Detect which cell encompasses the target text, then output its (x, y) center coordinate. 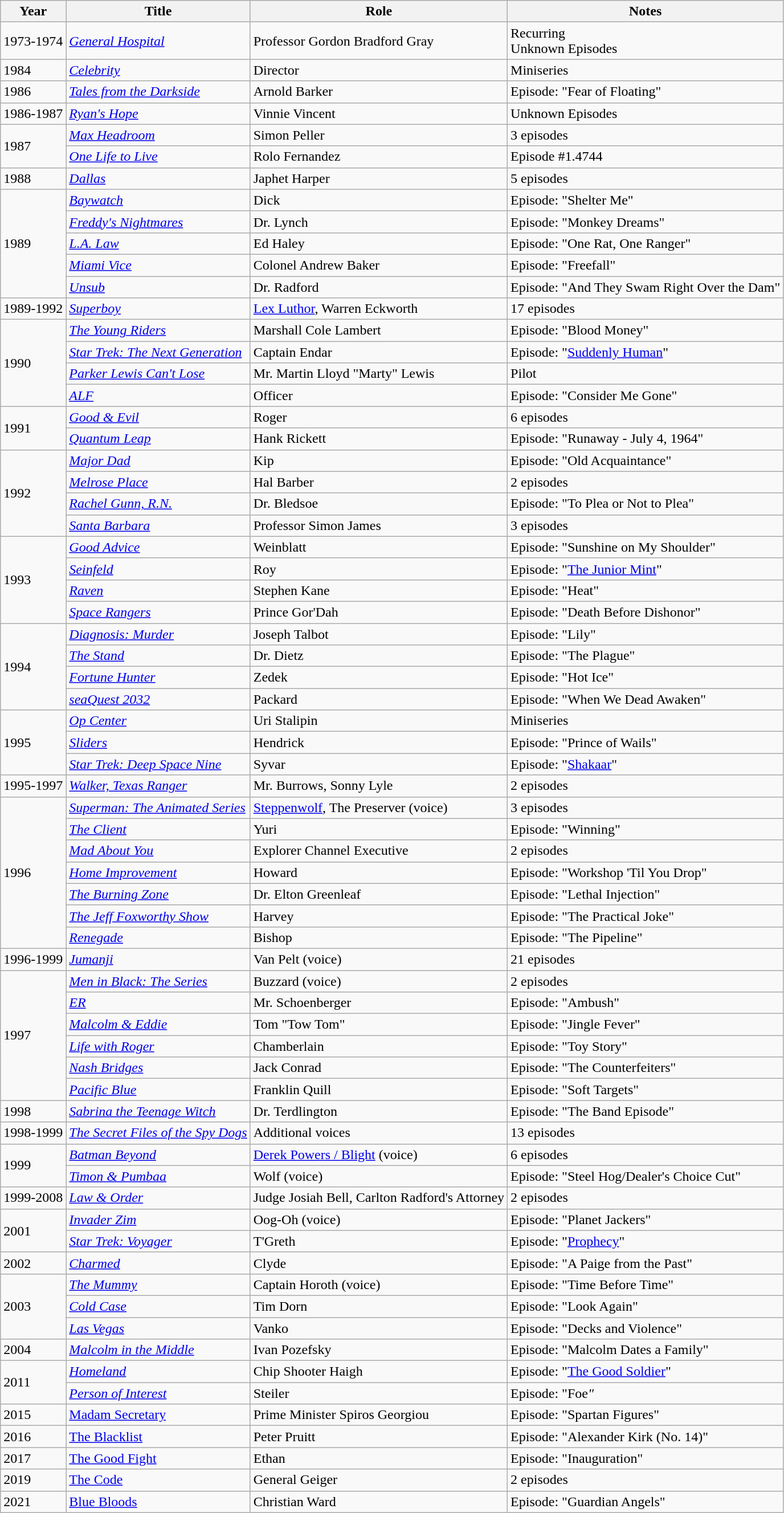
Tom "Tow Tom" (378, 1025)
Episode: "Ambush" (646, 1003)
Peter Pruitt (378, 1437)
Tales from the Darkside (158, 92)
1995 (33, 743)
Mr. Schoenberger (378, 1003)
Rolo Fernandez (378, 157)
Episode: "Malcolm Dates a Family" (646, 1350)
17 episodes (646, 309)
1998 (33, 1111)
Space Rangers (158, 612)
1984 (33, 70)
Miami Vice (158, 265)
Episode: "A Paige from the Past" (646, 1263)
RecurringUnknown Episodes (646, 41)
Dr. Lynch (378, 222)
Weinblatt (378, 547)
Sabrina the Teenage Witch (158, 1111)
Rachel Gunn, R.N. (158, 504)
Director (378, 70)
Malcolm in the Middle (158, 1350)
1986 (33, 92)
Steppenwolf, The Preserver (voice) (378, 808)
Episode: "Alexander Kirk (No. 14)" (646, 1437)
Life with Roger (158, 1046)
Homeland (158, 1372)
Episode: "The Practical Joke" (646, 916)
Episode: "Heat" (646, 590)
General Geiger (378, 1480)
Professor Gordon Bradford Gray (378, 41)
1994 (33, 667)
Diagnosis: Murder (158, 634)
Episode: "Old Acquaintance" (646, 460)
Dr. Dietz (378, 656)
The Burning Zone (158, 894)
Good & Evil (158, 417)
Oog-Oh (voice) (378, 1220)
2015 (33, 1415)
21 episodes (646, 959)
ER (158, 1003)
1997 (33, 1035)
2001 (33, 1230)
Episode: "Prophecy" (646, 1241)
Episode: "Lily" (646, 634)
Episode: "Jingle Fever" (646, 1025)
Role (378, 11)
T'Greth (378, 1241)
Marshall Cole Lambert (378, 331)
Howard (378, 872)
Episode: "Soft Targets" (646, 1090)
1998-1999 (33, 1133)
Superman: The Animated Series (158, 808)
Episode: "Blood Money" (646, 331)
Episode: "The Band Episode" (646, 1111)
2011 (33, 1383)
Episode: "Time Before Time" (646, 1284)
Year (33, 11)
Nash Bridges (158, 1068)
The Secret Files of the Spy Dogs (158, 1133)
Santa Barbara (158, 525)
Ivan Pozefsky (378, 1350)
Steiler (378, 1393)
Malcolm & Eddie (158, 1025)
Judge Josiah Bell, Carlton Radford's Attorney (378, 1198)
Joseph Talbot (378, 634)
Van Pelt (voice) (378, 959)
Stephen Kane (378, 590)
Episode: "Inauguration" (646, 1458)
1992 (33, 493)
Invader Zim (158, 1220)
Ed Haley (378, 243)
Episode: "Lethal Injection" (646, 894)
Episode: "And They Swam Right Over the Dam" (646, 287)
Syvar (378, 764)
Episode: "Foe" (646, 1393)
Episode: "Toy Story" (646, 1046)
1988 (33, 178)
Las Vegas (158, 1328)
Title (158, 11)
Raven (158, 590)
Celebrity (158, 70)
Vanko (378, 1328)
1999-2008 (33, 1198)
2003 (33, 1306)
The Good Fight (158, 1458)
Episode: "Look Again" (646, 1306)
Madam Secretary (158, 1415)
One Life to Live (158, 157)
The Jeff Foxworthy Show (158, 916)
Pilot (646, 374)
The Young Riders (158, 331)
1999 (33, 1165)
Star Trek: The Next Generation (158, 352)
Packard (378, 699)
Hank Rickett (378, 439)
Episode: "Decks and Violence" (646, 1328)
Episode: "Consider Me Gone" (646, 395)
Timon & Pumbaa (158, 1176)
1989-1992 (33, 309)
Hal Barber (378, 482)
1993 (33, 580)
1973-1974 (33, 41)
Melrose Place (158, 482)
Franklin Quill (378, 1090)
Freddy's Nightmares (158, 222)
Episode: "Hot Ice" (646, 678)
seaQuest 2032 (158, 699)
Episode: "The Good Soldier" (646, 1372)
Good Advice (158, 547)
Person of Interest (158, 1393)
2002 (33, 1263)
Episode: "Suddenly Human" (646, 352)
Op Center (158, 721)
1989 (33, 243)
Max Headroom (158, 135)
Zedek (378, 678)
Prince Gor'Dah (378, 612)
Episode: "Guardian Angels" (646, 1502)
Arnold Barker (378, 92)
Episode: "Fear of Floating" (646, 92)
Mr. Burrows, Sonny Lyle (378, 786)
Episode: "Workshop 'Til You Drop" (646, 872)
Kip (378, 460)
1996 (33, 872)
Episode #1.4744 (646, 157)
Mad About You (158, 851)
Episode: "One Rat, One Ranger" (646, 243)
Episode: "The Plague" (646, 656)
Star Trek: Deep Space Nine (158, 764)
The Client (158, 829)
1996-1999 (33, 959)
Dallas (158, 178)
Jumanji (158, 959)
2004 (33, 1350)
Japhet Harper (378, 178)
Pacific Blue (158, 1090)
Episode: "Death Before Dishonor" (646, 612)
The Stand (158, 656)
Episode: "When We Dead Awaken" (646, 699)
1991 (33, 428)
Dr. Bledsoe (378, 504)
Episode: "The Pipeline" (646, 937)
Dr. Terdlington (378, 1111)
Officer (378, 395)
Episode: "Prince of Wails" (646, 743)
Major Dad (158, 460)
Captain Horoth (voice) (378, 1284)
Episode: "Spartan Figures" (646, 1415)
Dr. Radford (378, 287)
Roy (378, 569)
Uri Stalipin (378, 721)
Charmed (158, 1263)
Seinfeld (158, 569)
Professor Simon James (378, 525)
1986-1987 (33, 113)
Dr. Elton Greenleaf (378, 894)
Episode: "Sunshine on My Shoulder" (646, 547)
Home Improvement (158, 872)
Additional voices (378, 1133)
Star Trek: Voyager (158, 1241)
Lex Luthor, Warren Eckworth (378, 309)
Quantum Leap (158, 439)
Blue Bloods (158, 1502)
1995-1997 (33, 786)
General Hospital (158, 41)
Episode: "Freefall" (646, 265)
Tim Dorn (378, 1306)
Renegade (158, 937)
2016 (33, 1437)
Cold Case (158, 1306)
Notes (646, 11)
Episode: "To Plea or Not to Plea" (646, 504)
ALF (158, 395)
Episode: "Steel Hog/Dealer's Choice Cut" (646, 1176)
Parker Lewis Can't Lose (158, 374)
Episode: "Winning" (646, 829)
Unknown Episodes (646, 113)
Sliders (158, 743)
Episode: "Planet Jackers" (646, 1220)
1990 (33, 363)
Unsub (158, 287)
Batman Beyond (158, 1155)
1987 (33, 146)
Episode: "The Counterfeiters" (646, 1068)
Chamberlain (378, 1046)
Hendrick (378, 743)
Bishop (378, 937)
Episode: "Monkey Dreams" (646, 222)
Vinnie Vincent (378, 113)
Fortune Hunter (158, 678)
Simon Peller (378, 135)
Captain Endar (378, 352)
Mr. Martin Lloyd "Marty" Lewis (378, 374)
Dick (378, 200)
Episode: "Shakaar" (646, 764)
Superboy (158, 309)
Baywatch (158, 200)
The Code (158, 1480)
Jack Conrad (378, 1068)
L.A. Law (158, 243)
5 episodes (646, 178)
Derek Powers / Blight (voice) (378, 1155)
Wolf (voice) (378, 1176)
Roger (378, 417)
Christian Ward (378, 1502)
Men in Black: The Series (158, 981)
Colonel Andrew Baker (378, 265)
Explorer Channel Executive (378, 851)
Clyde (378, 1263)
Law & Order (158, 1198)
The Mummy (158, 1284)
Harvey (378, 916)
Chip Shooter Haigh (378, 1372)
Ethan (378, 1458)
Yuri (378, 829)
Buzzard (voice) (378, 981)
13 episodes (646, 1133)
Walker, Texas Ranger (158, 786)
Ryan's Hope (158, 113)
Episode: "The Junior Mint" (646, 569)
Prime Minister Spiros Georgiou (378, 1415)
2021 (33, 1502)
The Blacklist (158, 1437)
Episode: "Shelter Me" (646, 200)
Episode: "Runaway - July 4, 1964" (646, 439)
2017 (33, 1458)
2019 (33, 1480)
